Identify which cell holds the provided text, then report its (X, Y) central coordinate. 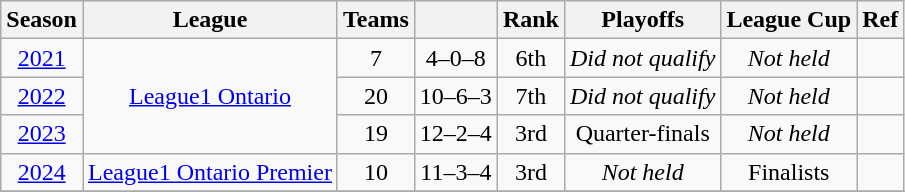
20 (376, 96)
2021 (42, 58)
Ref (880, 20)
4–0–8 (456, 58)
10 (376, 172)
Rank (530, 20)
Playoffs (642, 20)
2023 (42, 134)
Teams (376, 20)
League1 Ontario Premier (210, 172)
2024 (42, 172)
League (210, 20)
7th (530, 96)
Finalists (789, 172)
6th (530, 58)
7 (376, 58)
Season (42, 20)
2022 (42, 96)
19 (376, 134)
League1 Ontario (210, 96)
12–2–4 (456, 134)
11–3–4 (456, 172)
Quarter-finals (642, 134)
10–6–3 (456, 96)
League Cup (789, 20)
